Extract the (X, Y) coordinate from the center of the cell holding the provided text.  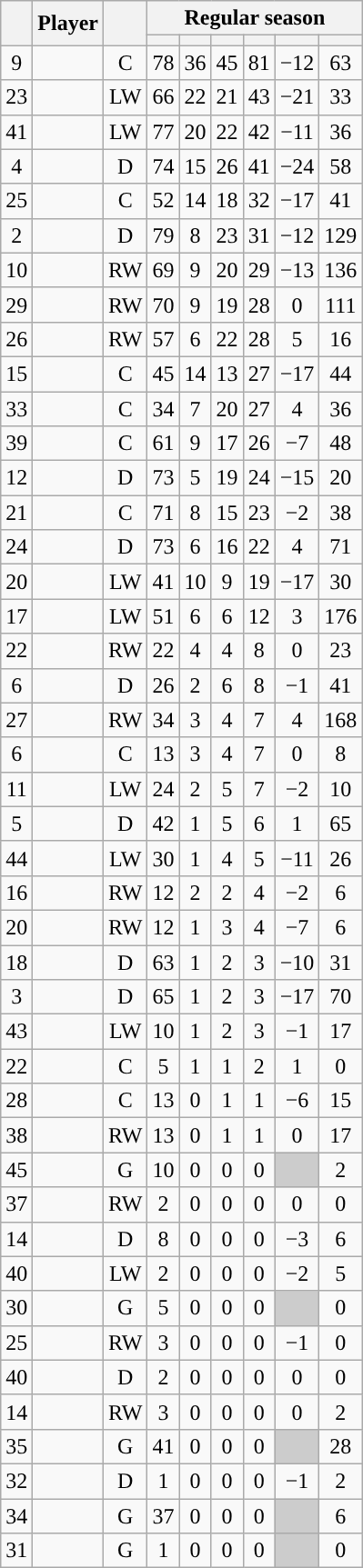
−15 (297, 478)
77 (164, 132)
69 (164, 270)
58 (340, 166)
35 (16, 1446)
48 (340, 444)
−21 (297, 97)
−10 (297, 963)
11 (16, 789)
Regular season (255, 18)
Player (68, 24)
74 (164, 166)
81 (258, 63)
−24 (297, 166)
−6 (297, 1101)
79 (164, 235)
66 (164, 97)
39 (16, 444)
52 (164, 201)
−13 (297, 270)
57 (164, 339)
136 (340, 270)
129 (340, 235)
168 (340, 720)
78 (164, 63)
111 (340, 305)
176 (340, 616)
−3 (297, 1239)
61 (164, 444)
51 (164, 616)
